Identify which cell holds the provided text, then report its [X, Y] central coordinate. 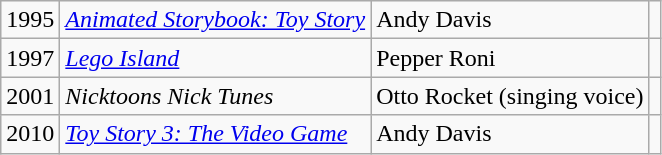
Animated Storybook: Toy Story [216, 20]
2001 [30, 96]
Lego Island [216, 58]
Otto Rocket (singing voice) [510, 96]
2010 [30, 134]
1997 [30, 58]
1995 [30, 20]
Nicktoons Nick Tunes [216, 96]
Pepper Roni [510, 58]
Toy Story 3: The Video Game [216, 134]
